Identify which cell holds the provided text, then report its (x, y) central coordinate. 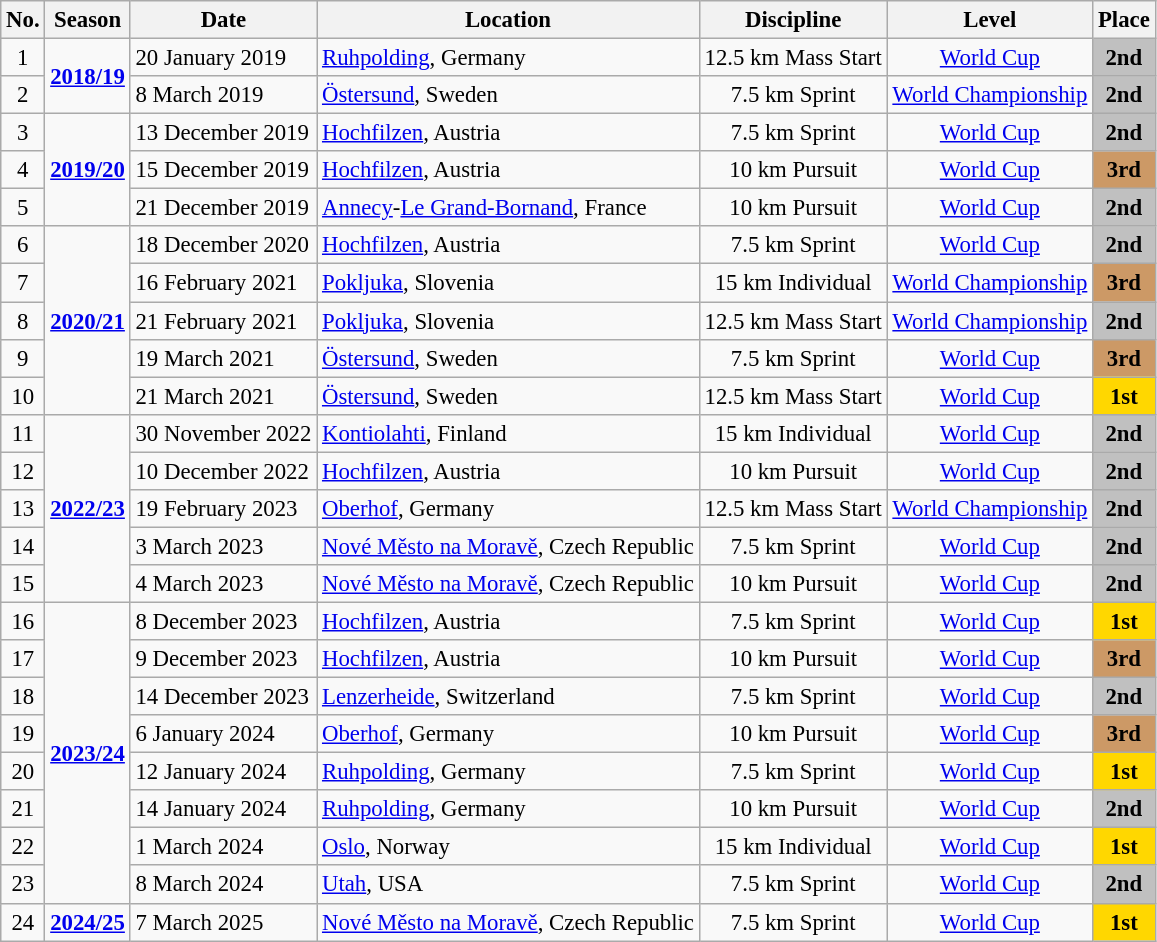
7 March 2025 (223, 922)
2023/24 (88, 752)
Date (223, 20)
19 (23, 734)
12 (23, 471)
23 (23, 885)
15 December 2019 (223, 170)
2020/21 (88, 320)
8 March 2019 (223, 95)
8 March 2024 (223, 885)
2022/23 (88, 508)
13 (23, 509)
21 February 2021 (223, 321)
1 (23, 58)
21 March 2021 (223, 396)
16 February 2021 (223, 283)
1 March 2024 (223, 847)
2018/19 (88, 76)
No. (23, 20)
30 November 2022 (223, 433)
2024/25 (88, 922)
9 (23, 358)
2 (23, 95)
14 December 2023 (223, 697)
21 (23, 809)
14 (23, 546)
Kontiolahti, Finland (508, 433)
20 (23, 772)
20 January 2019 (223, 58)
18 (23, 697)
5 (23, 208)
4 March 2023 (223, 584)
7 (23, 283)
19 February 2023 (223, 509)
16 (23, 621)
15 (23, 584)
13 December 2019 (223, 133)
9 December 2023 (223, 659)
Level (990, 20)
21 December 2019 (223, 208)
Annecy-Le Grand-Bornand, France (508, 208)
11 (23, 433)
19 March 2021 (223, 358)
18 December 2020 (223, 245)
17 (23, 659)
10 December 2022 (223, 471)
Lenzerheide, Switzerland (508, 697)
4 (23, 170)
12 January 2024 (223, 772)
Location (508, 20)
22 (23, 847)
2019/20 (88, 170)
8 December 2023 (223, 621)
6 January 2024 (223, 734)
10 (23, 396)
Discipline (793, 20)
14 January 2024 (223, 809)
3 March 2023 (223, 546)
3 (23, 133)
Place (1124, 20)
Season (88, 20)
Utah, USA (508, 885)
8 (23, 321)
Oslo, Norway (508, 847)
24 (23, 922)
6 (23, 245)
